Find where the given text appears and provide that cell's center as [x, y] coordinate. 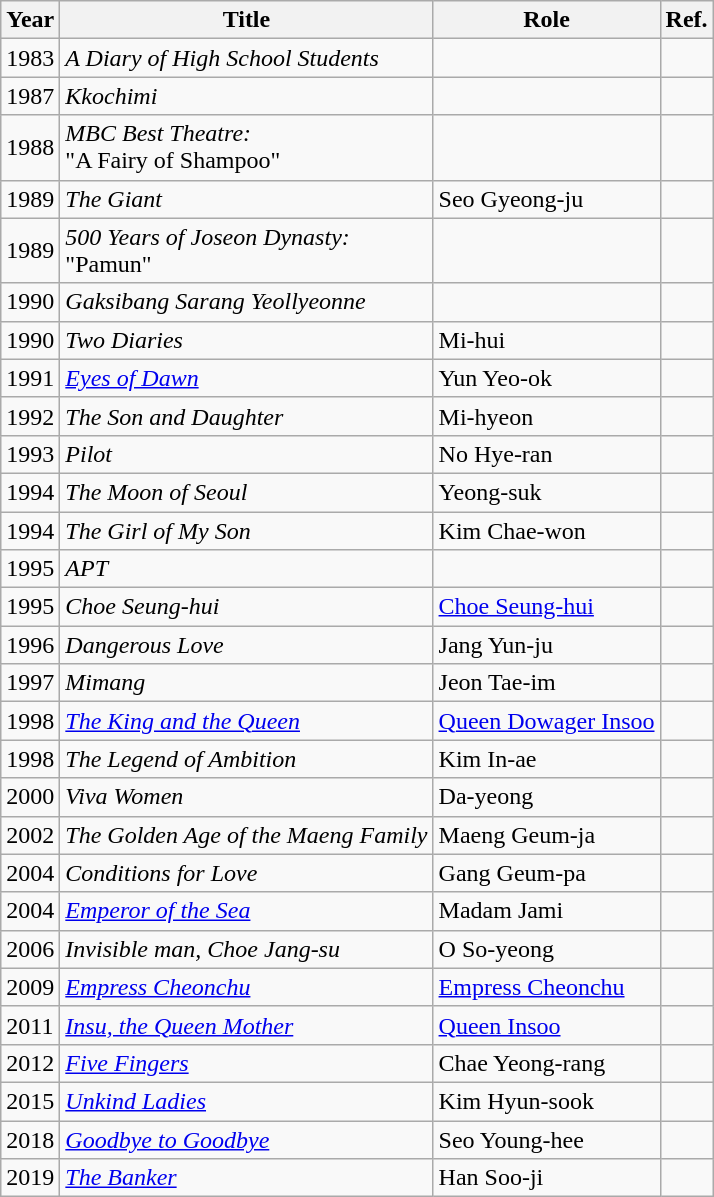
2011 [30, 1025]
The Moon of Seoul [246, 492]
The Legend of Ambition [246, 759]
2012 [30, 1063]
1987 [30, 96]
1992 [30, 416]
2009 [30, 987]
1997 [30, 683]
The Giant [246, 199]
1993 [30, 454]
The Golden Age of the Maeng Family [246, 835]
2015 [30, 1101]
1991 [30, 378]
Kim Hyun-sook [546, 1101]
1988 [30, 148]
A Diary of High School Students [246, 58]
Kim Chae-won [546, 531]
500 Years of Joseon Dynasty:"Pamun" [246, 250]
The Girl of My Son [246, 531]
2019 [30, 1178]
Five Fingers [246, 1063]
MBC Best Theatre:"A Fairy of Shampoo" [246, 148]
Jang Yun-ju [546, 645]
Mi-hyeon [546, 416]
1996 [30, 645]
Two Diaries [246, 340]
Insu, the Queen Mother [246, 1025]
Viva Women [246, 797]
Han Soo-ji [546, 1178]
Queen Dowager Insoo [546, 721]
The King and the Queen [246, 721]
Conditions for Love [246, 873]
Mimang [246, 683]
Role [546, 20]
Unkind Ladies [246, 1101]
Eyes of Dawn [246, 378]
Year [30, 20]
Yun Yeo-ok [546, 378]
Mi-hui [546, 340]
Emperor of the Sea [246, 911]
Queen Insoo [546, 1025]
O So-yeong [546, 949]
APT [246, 569]
No Hye-ran [546, 454]
Pilot [246, 454]
2000 [30, 797]
Madam Jami [546, 911]
Goodbye to Goodbye [246, 1139]
2002 [30, 835]
Da-yeong [546, 797]
Gaksibang Sarang Yeollyeonne [246, 302]
Yeong-suk [546, 492]
The Son and Daughter [246, 416]
Ref. [686, 20]
Gang Geum-pa [546, 873]
Seo Young-hee [546, 1139]
Title [246, 20]
Seo Gyeong-ju [546, 199]
Chae Yeong-rang [546, 1063]
Invisible man, Choe Jang-su [246, 949]
Dangerous Love [246, 645]
2018 [30, 1139]
Kim In-ae [546, 759]
2006 [30, 949]
Maeng Geum-ja [546, 835]
1983 [30, 58]
Kkochimi [246, 96]
The Banker [246, 1178]
Jeon Tae-im [546, 683]
